Capture the cell that displays the provided text and extract its [x, y] central coordinate. 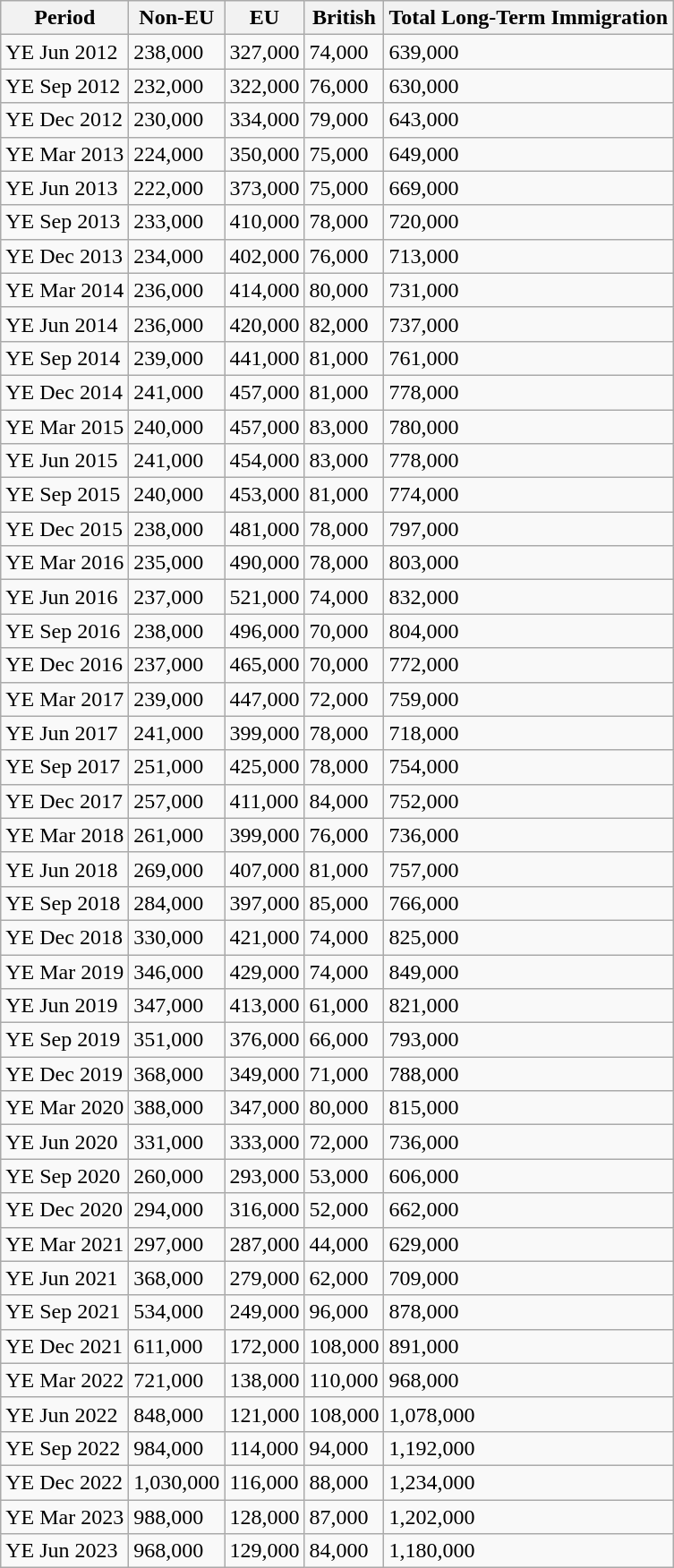
988,000 [177, 1517]
643,000 [528, 120]
731,000 [528, 290]
128,000 [265, 1517]
669,000 [528, 188]
YE Dec 2019 [64, 1074]
YE Jun 2012 [64, 52]
YE Jun 2020 [64, 1142]
1,192,000 [528, 1448]
261,000 [177, 835]
234,000 [177, 256]
772,000 [528, 665]
752,000 [528, 801]
YE Mar 2015 [64, 427]
YE Sep 2018 [64, 903]
718,000 [528, 733]
66,000 [344, 1040]
61,000 [344, 1006]
662,000 [528, 1210]
249,000 [265, 1312]
British [344, 18]
1,234,000 [528, 1482]
411,000 [265, 801]
453,000 [265, 495]
YE Sep 2021 [64, 1312]
YE Dec 2014 [64, 392]
YE Jun 2018 [64, 869]
803,000 [528, 563]
YE Sep 2016 [64, 631]
YE Mar 2017 [64, 699]
YE Mar 2021 [64, 1244]
YE Jun 2015 [64, 461]
797,000 [528, 529]
YE Jun 2023 [64, 1551]
279,000 [265, 1278]
334,000 [265, 120]
376,000 [265, 1040]
YE Sep 2019 [64, 1040]
YE Sep 2014 [64, 358]
713,000 [528, 256]
761,000 [528, 358]
Period [64, 18]
44,000 [344, 1244]
496,000 [265, 631]
YE Dec 2012 [64, 120]
294,000 [177, 1210]
349,000 [265, 1074]
793,000 [528, 1040]
327,000 [265, 52]
YE Mar 2019 [64, 971]
YE Jun 2022 [64, 1414]
413,000 [265, 1006]
454,000 [265, 461]
121,000 [265, 1414]
481,000 [265, 529]
YE Dec 2015 [64, 529]
114,000 [265, 1448]
YE Sep 2022 [64, 1448]
629,000 [528, 1244]
235,000 [177, 563]
YE Sep 2013 [64, 222]
YE Sep 2012 [64, 86]
82,000 [344, 324]
766,000 [528, 903]
172,000 [265, 1346]
878,000 [528, 1312]
350,000 [265, 154]
233,000 [177, 222]
1,078,000 [528, 1414]
YE Dec 2022 [64, 1482]
407,000 [265, 869]
737,000 [528, 324]
333,000 [265, 1142]
YE Mar 2013 [64, 154]
287,000 [265, 1244]
YE Dec 2017 [64, 801]
984,000 [177, 1448]
YE Dec 2020 [64, 1210]
297,000 [177, 1244]
YE Dec 2021 [64, 1346]
649,000 [528, 154]
414,000 [265, 290]
YE Mar 2022 [64, 1380]
815,000 [528, 1108]
YE Mar 2018 [64, 835]
YE Mar 2020 [64, 1108]
YE Jun 2017 [64, 733]
1,202,000 [528, 1517]
606,000 [528, 1176]
71,000 [344, 1074]
316,000 [265, 1210]
87,000 [344, 1517]
88,000 [344, 1482]
774,000 [528, 495]
780,000 [528, 427]
YE Mar 2016 [64, 563]
465,000 [265, 665]
94,000 [344, 1448]
Total Long-Term Immigration [528, 18]
251,000 [177, 767]
1,030,000 [177, 1482]
YE Mar 2014 [64, 290]
425,000 [265, 767]
85,000 [344, 903]
630,000 [528, 86]
YE Jun 2021 [64, 1278]
788,000 [528, 1074]
441,000 [265, 358]
351,000 [177, 1040]
222,000 [177, 188]
110,000 [344, 1380]
429,000 [265, 971]
397,000 [265, 903]
832,000 [528, 597]
1,180,000 [528, 1551]
232,000 [177, 86]
402,000 [265, 256]
721,000 [177, 1380]
116,000 [265, 1482]
420,000 [265, 324]
284,000 [177, 903]
YE Dec 2016 [64, 665]
YE Jun 2014 [64, 324]
447,000 [265, 699]
821,000 [528, 1006]
521,000 [265, 597]
825,000 [528, 937]
269,000 [177, 869]
330,000 [177, 937]
YE Jun 2019 [64, 1006]
848,000 [177, 1414]
322,000 [265, 86]
639,000 [528, 52]
YE Dec 2013 [64, 256]
224,000 [177, 154]
388,000 [177, 1108]
331,000 [177, 1142]
257,000 [177, 801]
138,000 [265, 1380]
YE Mar 2023 [64, 1517]
230,000 [177, 120]
EU [265, 18]
79,000 [344, 120]
759,000 [528, 699]
129,000 [265, 1551]
53,000 [344, 1176]
754,000 [528, 767]
YE Dec 2018 [64, 937]
410,000 [265, 222]
534,000 [177, 1312]
346,000 [177, 971]
709,000 [528, 1278]
421,000 [265, 937]
490,000 [265, 563]
YE Jun 2013 [64, 188]
849,000 [528, 971]
YE Jun 2016 [64, 597]
62,000 [344, 1278]
YE Sep 2015 [64, 495]
373,000 [265, 188]
Non-EU [177, 18]
YE Sep 2017 [64, 767]
52,000 [344, 1210]
96,000 [344, 1312]
293,000 [265, 1176]
611,000 [177, 1346]
YE Sep 2020 [64, 1176]
720,000 [528, 222]
804,000 [528, 631]
891,000 [528, 1346]
757,000 [528, 869]
260,000 [177, 1176]
